Output the [x, y] coordinate of the center of the cell containing the given text.  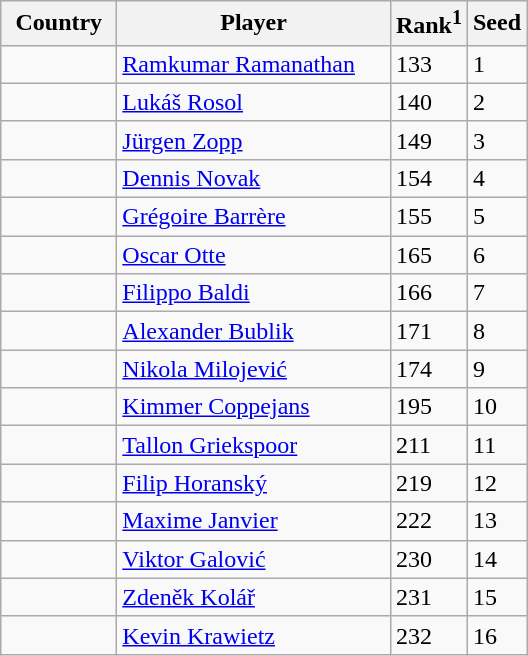
Country [59, 24]
4 [496, 178]
Rank1 [428, 24]
154 [428, 178]
171 [428, 331]
Kimmer Coppejans [254, 407]
222 [428, 521]
Tallon Griekspoor [254, 445]
195 [428, 407]
Zdeněk Kolář [254, 597]
166 [428, 293]
Grégoire Barrère [254, 217]
165 [428, 255]
2 [496, 102]
11 [496, 445]
149 [428, 140]
6 [496, 255]
Maxime Janvier [254, 521]
155 [428, 217]
5 [496, 217]
Player [254, 24]
10 [496, 407]
Alexander Bublik [254, 331]
Lukáš Rosol [254, 102]
Filippo Baldi [254, 293]
7 [496, 293]
Kevin Krawietz [254, 635]
15 [496, 597]
Filip Horanský [254, 483]
13 [496, 521]
12 [496, 483]
133 [428, 64]
232 [428, 635]
231 [428, 597]
Viktor Galović [254, 559]
9 [496, 369]
14 [496, 559]
8 [496, 331]
1 [496, 64]
211 [428, 445]
Ramkumar Ramanathan [254, 64]
16 [496, 635]
219 [428, 483]
140 [428, 102]
Jürgen Zopp [254, 140]
174 [428, 369]
Nikola Milojević [254, 369]
230 [428, 559]
3 [496, 140]
Seed [496, 24]
Dennis Novak [254, 178]
Oscar Otte [254, 255]
